Provide the [X, Y] coordinate of the cell's center where the given text is located.  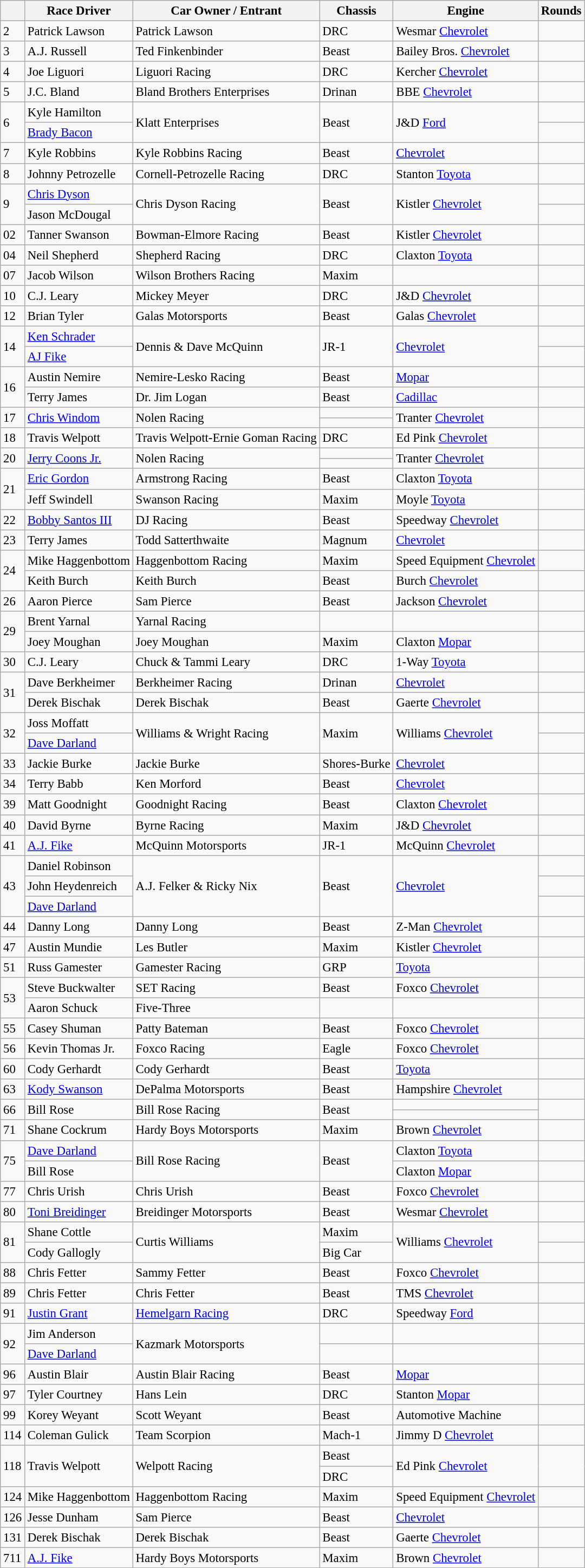
Swanson Racing [226, 499]
Car Owner / Entrant [226, 11]
Eric Gordon [79, 479]
Travis Welpott-Ernie Goman Racing [226, 438]
Stanton Toyota [466, 174]
Hemelgarn Racing [226, 1314]
Toni Breidinger [79, 1212]
Russ Gamester [79, 968]
AJ Fike [79, 357]
Jackson Chevrolet [466, 601]
10 [13, 296]
Shane Cockrum [79, 1131]
SET Racing [226, 988]
Joss Moffatt [79, 723]
Daniel Robinson [79, 866]
David Byrne [79, 825]
53 [13, 997]
Bobby Santos III [79, 520]
DJ Racing [226, 520]
Moyle Toyota [466, 499]
20 [13, 459]
Engine [466, 11]
Kazmark Motorsports [226, 1344]
1-Way Toyota [466, 662]
Ken Morford [226, 785]
Nemire-Lesko Racing [226, 377]
Matt Goodnight [79, 805]
Casey Shuman [79, 1029]
34 [13, 785]
18 [13, 438]
Automotive Machine [466, 1415]
Cornell-Petrozelle Racing [226, 174]
Jeff Swindell [79, 499]
Klatt Enterprises [226, 122]
12 [13, 316]
80 [13, 1212]
Dr. Jim Logan [226, 397]
Chuck & Tammi Leary [226, 662]
Brian Tyler [79, 316]
Austin Blair Racing [226, 1375]
Kody Swanson [79, 1089]
Jim Anderson [79, 1334]
33 [13, 764]
56 [13, 1049]
Rounds [561, 11]
Magnum [356, 540]
Z-Man Chevrolet [466, 927]
Tyler Courtney [79, 1395]
Aaron Schuck [79, 1008]
BBE Chevrolet [466, 92]
Berkheimer Racing [226, 683]
Austin Mundie [79, 947]
McQuinn Motorsports [226, 845]
23 [13, 540]
9 [13, 204]
8 [13, 174]
Chris Dyson [79, 194]
97 [13, 1395]
6 [13, 122]
91 [13, 1314]
92 [13, 1344]
711 [13, 1558]
66 [13, 1110]
Shane Cottle [79, 1232]
30 [13, 662]
31 [13, 693]
Dave Berkheimer [79, 683]
114 [13, 1435]
Race Driver [79, 11]
88 [13, 1273]
Hampshire Chevrolet [466, 1089]
Kyle Hamilton [79, 113]
Armstrong Racing [226, 479]
Ken Schrader [79, 336]
14 [13, 347]
3 [13, 51]
Foxco Racing [226, 1049]
04 [13, 255]
22 [13, 520]
Bailey Bros. Chevrolet [466, 51]
Sammy Fetter [226, 1273]
Scott Weyant [226, 1415]
Jason McDougal [79, 214]
Steve Buckwalter [79, 988]
Terry Babb [79, 785]
Big Car [356, 1252]
Austin Blair [79, 1375]
40 [13, 825]
Yarnal Racing [226, 622]
43 [13, 886]
Five-Three [226, 1008]
Gamester Racing [226, 968]
Dennis & Dave McQuinn [226, 347]
Mickey Meyer [226, 296]
Eagle [356, 1049]
Bland Brothers Enterprises [226, 92]
89 [13, 1293]
Breidinger Motorsports [226, 1212]
Speedway Ford [466, 1314]
Cody Gallogly [79, 1252]
32 [13, 733]
Jesse Dunham [79, 1517]
Chris Windom [79, 418]
41 [13, 845]
Byrne Racing [226, 825]
A.J. Felker & Ricky Nix [226, 886]
Kercher Chevrolet [466, 72]
McQuinn Chevrolet [466, 845]
Galas Chevrolet [466, 316]
Kevin Thomas Jr. [79, 1049]
Team Scorpion [226, 1435]
Neil Shepherd [79, 255]
55 [13, 1029]
DePalma Motorsports [226, 1089]
60 [13, 1069]
Cadillac [466, 397]
Brent Yarnal [79, 622]
Bowman-Elmore Racing [226, 234]
29 [13, 631]
99 [13, 1415]
39 [13, 805]
Burch Chevrolet [466, 581]
Joe Liguori [79, 72]
Aaron Pierce [79, 601]
J&D Ford [466, 122]
Austin Nemire [79, 377]
02 [13, 234]
John Heydenreich [79, 886]
Curtis Williams [226, 1242]
71 [13, 1131]
21 [13, 489]
47 [13, 947]
Williams & Wright Racing [226, 733]
Shores-Burke [356, 764]
2 [13, 31]
26 [13, 601]
Brady Bacon [79, 133]
Tanner Swanson [79, 234]
GRP [356, 968]
TMS Chevrolet [466, 1293]
16 [13, 388]
124 [13, 1497]
44 [13, 927]
Jerry Coons Jr. [79, 459]
Justin Grant [79, 1314]
Jimmy D Chevrolet [466, 1435]
Ted Finkenbinder [226, 51]
131 [13, 1537]
J.C. Bland [79, 92]
5 [13, 92]
81 [13, 1242]
07 [13, 276]
Welpott Racing [226, 1466]
Stanton Mopar [466, 1395]
63 [13, 1089]
Galas Motorsports [226, 316]
Goodnight Racing [226, 805]
A.J. Russell [79, 51]
51 [13, 968]
Chassis [356, 11]
Patty Bateman [226, 1029]
Wilson Brothers Racing [226, 276]
Kyle Robbins Racing [226, 153]
Kyle Robbins [79, 153]
Les Butler [226, 947]
Liguori Racing [226, 72]
75 [13, 1161]
Claxton Chevrolet [466, 805]
Todd Satterthwaite [226, 540]
17 [13, 418]
Mach-1 [356, 1435]
96 [13, 1375]
77 [13, 1191]
7 [13, 153]
Chris Dyson Racing [226, 204]
24 [13, 571]
Jacob Wilson [79, 276]
Korey Weyant [79, 1415]
Johnny Petrozelle [79, 174]
4 [13, 72]
Coleman Gulick [79, 1435]
Shepherd Racing [226, 255]
Hans Lein [226, 1395]
118 [13, 1466]
Speedway Chevrolet [466, 520]
126 [13, 1517]
